Scan for the cell matching the given text and deliver its [x, y] coordinate at center. 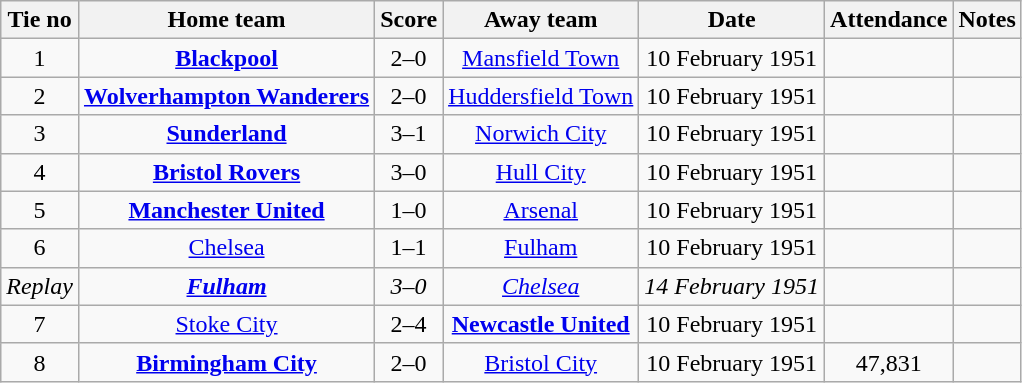
Arsenal [541, 210]
Attendance [889, 20]
Bristol Rovers [226, 172]
Score [409, 20]
Away team [541, 20]
3–1 [409, 134]
Norwich City [541, 134]
Date [732, 20]
Wolverhampton Wanderers [226, 96]
Bristol City [541, 362]
Manchester United [226, 210]
Huddersfield Town [541, 96]
Hull City [541, 172]
7 [40, 324]
1 [40, 58]
Home team [226, 20]
1–0 [409, 210]
Stoke City [226, 324]
4 [40, 172]
2 [40, 96]
Sunderland [226, 134]
Tie no [40, 20]
Notes [987, 20]
Mansfield Town [541, 58]
14 February 1951 [732, 286]
8 [40, 362]
Replay [40, 286]
5 [40, 210]
6 [40, 248]
1–1 [409, 248]
47,831 [889, 362]
2–4 [409, 324]
Newcastle United [541, 324]
Blackpool [226, 58]
Birmingham City [226, 362]
3 [40, 134]
